Pinpoint the cell where the given text exists, returning its [X, Y] midpoint coordinate. 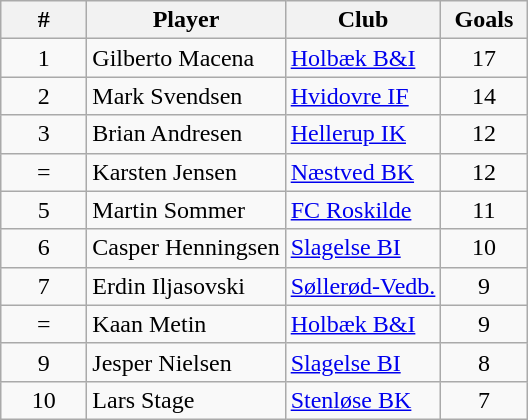
Mark Svendsen [186, 96]
Erdin Iljasovski [186, 286]
Kaan Metin [186, 324]
Gilberto Macena [186, 58]
Goals [484, 20]
Lars Stage [186, 400]
Hvidovre IF [363, 96]
Club [363, 20]
8 [484, 362]
Næstved BK [363, 172]
Stenløse BK [363, 400]
Søllerød-Vedb. [363, 286]
17 [484, 58]
Brian Andresen [186, 134]
Casper Henningsen [186, 248]
5 [44, 210]
# [44, 20]
Martin Sommer [186, 210]
Hellerup IK [363, 134]
14 [484, 96]
6 [44, 248]
2 [44, 96]
FC Roskilde [363, 210]
Player [186, 20]
Jesper Nielsen [186, 362]
1 [44, 58]
3 [44, 134]
Karsten Jensen [186, 172]
11 [484, 210]
